Identify which cell holds the provided text, then report its [X, Y] central coordinate. 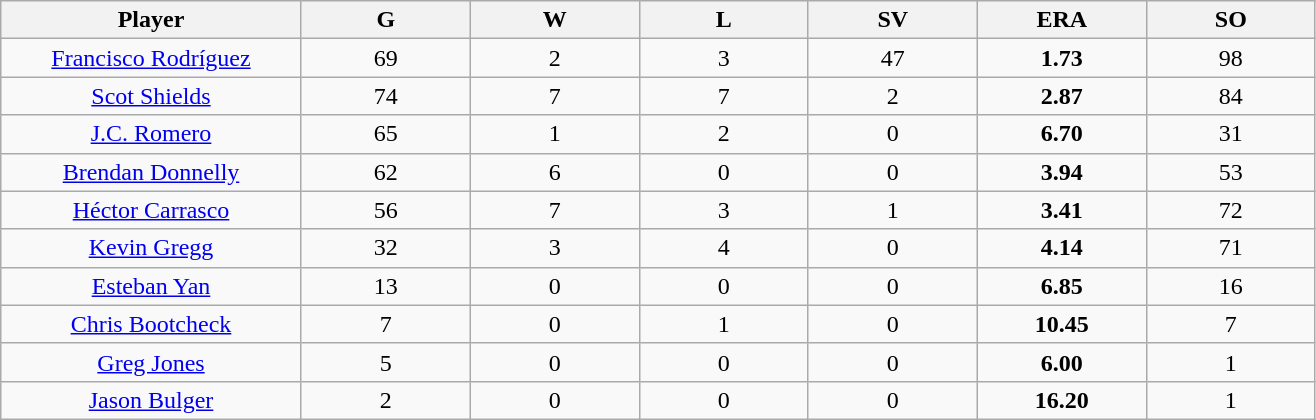
13 [386, 286]
98 [1230, 58]
Brendan Donnelly [151, 172]
32 [386, 248]
1.73 [1062, 58]
16 [1230, 286]
10.45 [1062, 324]
6.00 [1062, 362]
84 [1230, 96]
62 [386, 172]
L [724, 20]
Player [151, 20]
6 [554, 172]
56 [386, 210]
Francisco Rodríguez [151, 58]
74 [386, 96]
SO [1230, 20]
47 [892, 58]
53 [1230, 172]
W [554, 20]
72 [1230, 210]
SV [892, 20]
Scot Shields [151, 96]
2.87 [1062, 96]
5 [386, 362]
J.C. Romero [151, 134]
Esteban Yan [151, 286]
Kevin Gregg [151, 248]
16.20 [1062, 400]
ERA [1062, 20]
Chris Bootcheck [151, 324]
3.41 [1062, 210]
31 [1230, 134]
Greg Jones [151, 362]
4 [724, 248]
3.94 [1062, 172]
69 [386, 58]
6.70 [1062, 134]
71 [1230, 248]
65 [386, 134]
Héctor Carrasco [151, 210]
4.14 [1062, 248]
Jason Bulger [151, 400]
6.85 [1062, 286]
G [386, 20]
